Identify which cell holds the provided text, then report its [x, y] central coordinate. 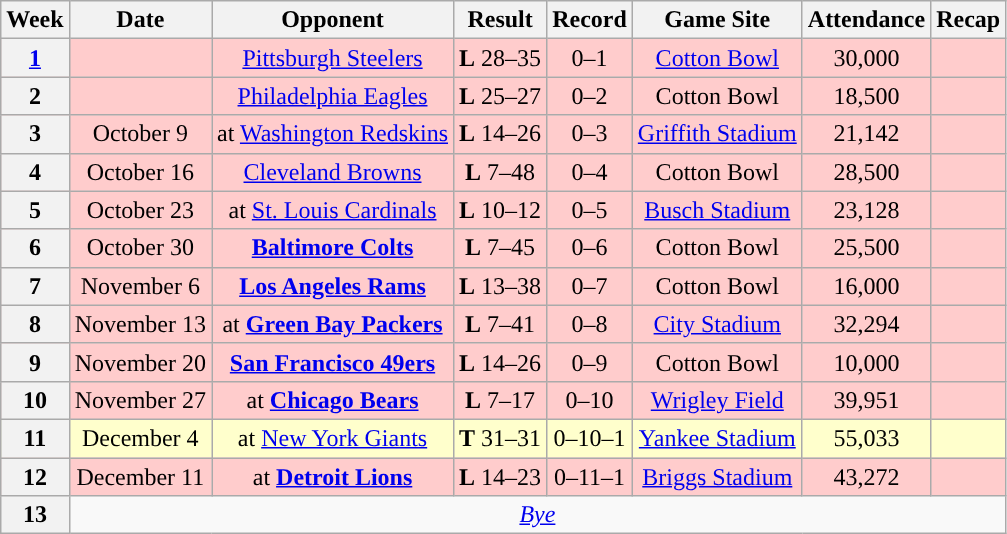
21,142 [866, 134]
2 [35, 96]
L 14–23 [500, 477]
Date [140, 20]
Baltimore Colts [333, 248]
November 13 [140, 324]
L 7–48 [500, 172]
Philadelphia Eagles [333, 96]
Opponent [333, 20]
25,500 [866, 248]
9 [35, 362]
0–9 [590, 362]
0–5 [590, 210]
Briggs Stadium [717, 477]
Record [590, 20]
October 16 [140, 172]
10 [35, 400]
10,000 [866, 362]
0–8 [590, 324]
12 [35, 477]
at St. Louis Cardinals [333, 210]
39,951 [866, 400]
18,500 [866, 96]
November 6 [140, 286]
City Stadium [717, 324]
16,000 [866, 286]
6 [35, 248]
0–10 [590, 400]
Bye [538, 515]
October 30 [140, 248]
at Chicago Bears [333, 400]
0–4 [590, 172]
Yankee Stadium [717, 438]
L 13–38 [500, 286]
28,500 [866, 172]
32,294 [866, 324]
October 23 [140, 210]
0–11–1 [590, 477]
1 [35, 58]
October 9 [140, 134]
Result [500, 20]
November 27 [140, 400]
L 10–12 [500, 210]
Wrigley Field [717, 400]
7 [35, 286]
0–10–1 [590, 438]
T 31–31 [500, 438]
Los Angeles Rams [333, 286]
Game Site [717, 20]
Cleveland Browns [333, 172]
0–6 [590, 248]
13 [35, 515]
Week [35, 20]
23,128 [866, 210]
at Detroit Lions [333, 477]
0–7 [590, 286]
55,033 [866, 438]
11 [35, 438]
at Washington Redskins [333, 134]
San Francisco 49ers [333, 362]
L 25–27 [500, 96]
Griffith Stadium [717, 134]
November 20 [140, 362]
0–3 [590, 134]
3 [35, 134]
December 4 [140, 438]
5 [35, 210]
L 28–35 [500, 58]
Busch Stadium [717, 210]
Pittsburgh Steelers [333, 58]
Attendance [866, 20]
December 11 [140, 477]
30,000 [866, 58]
43,272 [866, 477]
L 7–41 [500, 324]
L 7–17 [500, 400]
0–2 [590, 96]
8 [35, 324]
at Green Bay Packers [333, 324]
at New York Giants [333, 438]
4 [35, 172]
L 7–45 [500, 248]
Recap [968, 20]
0–1 [590, 58]
